Extract the (X, Y) coordinate from the center of the cell holding the provided text.  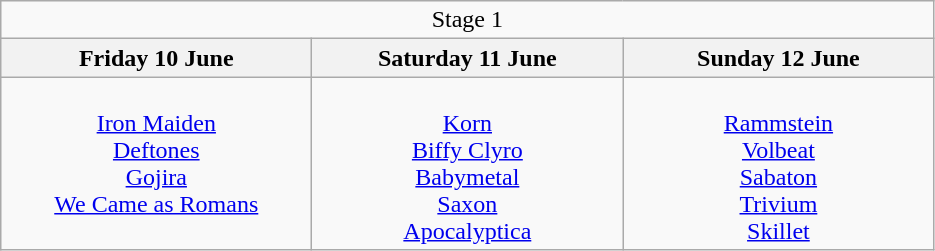
Saturday 11 June (468, 58)
Rammstein Volbeat Sabaton Trivium Skillet (778, 164)
Sunday 12 June (778, 58)
Iron Maiden Deftones Gojira We Came as Romans (156, 164)
Stage 1 (468, 20)
Korn Biffy Clyro Babymetal Saxon Apocalyptica (468, 164)
Friday 10 June (156, 58)
